For the text-containing cell, return its midpoint in [X, Y] coordinate format. 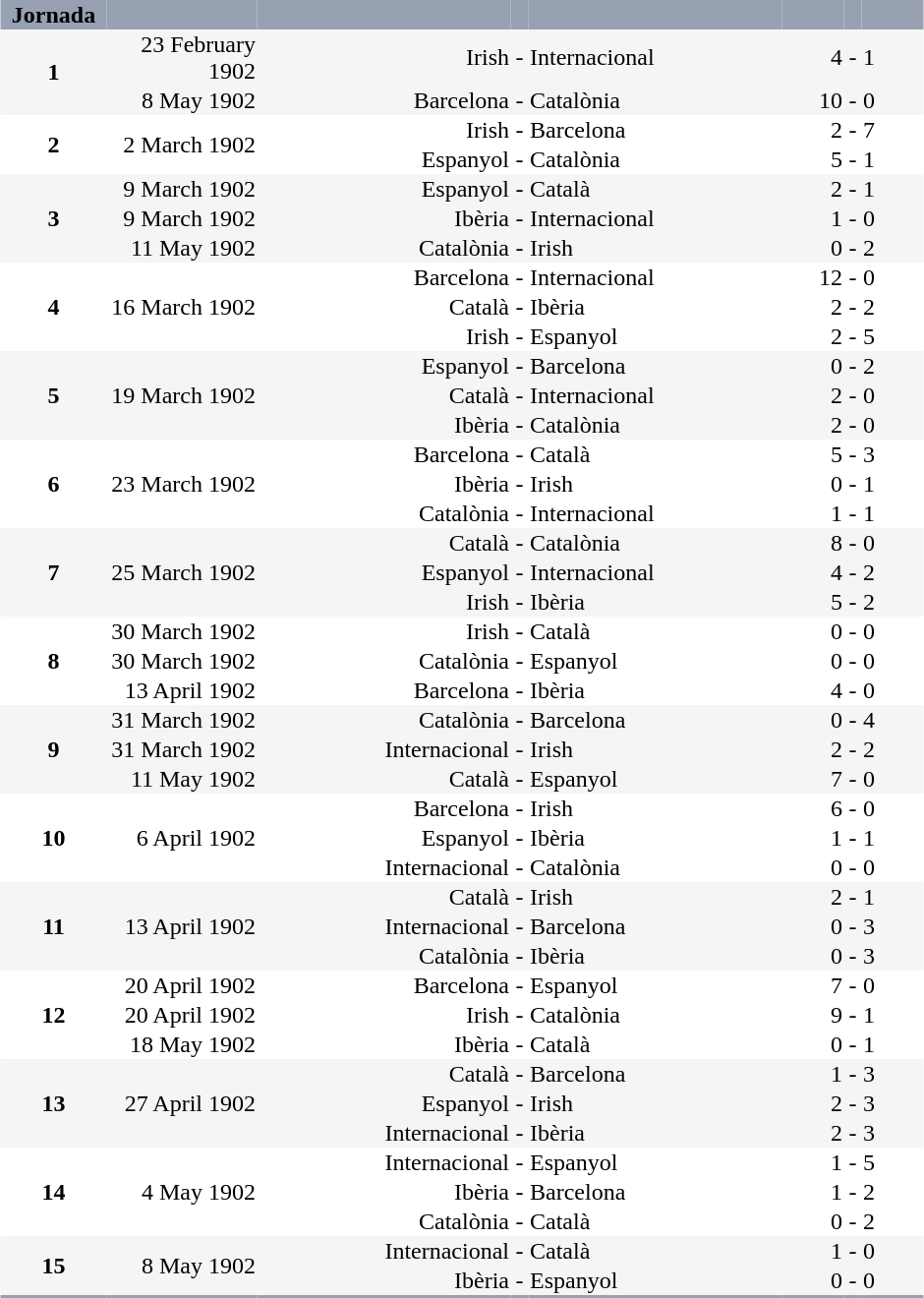
4 May 1902 [181, 1192]
27 April 1902 [181, 1103]
13 [53, 1103]
6 April 1902 [181, 838]
23 February 1902 [181, 57]
14 [53, 1192]
Jornada [53, 15]
23 March 1902 [181, 484]
18 May 1902 [181, 1044]
15 [53, 1266]
25 March 1902 [181, 572]
16 March 1902 [181, 307]
2 March 1902 [181, 145]
11 [53, 926]
19 March 1902 [181, 395]
